From the cell containing the given text, extract its center point as [X, Y] coordinate. 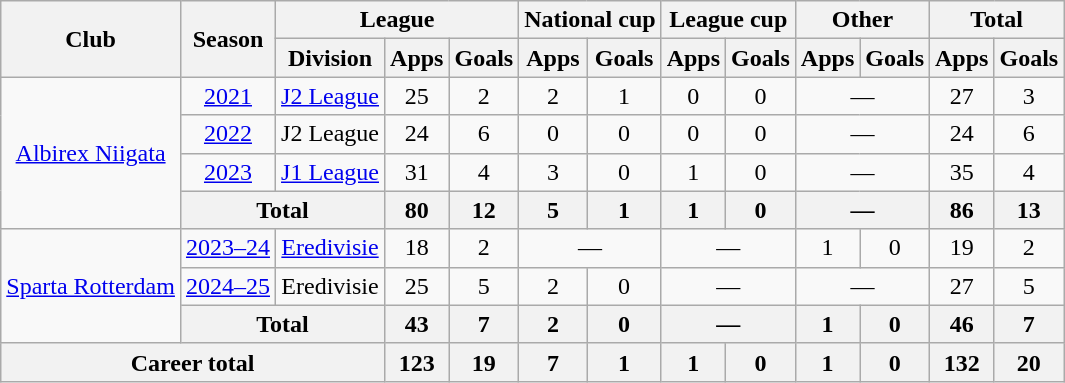
2021 [228, 96]
National cup [590, 20]
123 [417, 362]
Season [228, 39]
35 [962, 172]
Other [862, 20]
46 [962, 324]
12 [484, 210]
Career total [193, 362]
2023 [228, 172]
13 [1029, 210]
132 [962, 362]
18 [417, 248]
2024–25 [228, 286]
League [398, 20]
2023–24 [228, 248]
20 [1029, 362]
Club [91, 39]
Division [330, 58]
Albirex Niigata [91, 153]
80 [417, 210]
League cup [728, 20]
2022 [228, 134]
Sparta Rotterdam [91, 286]
31 [417, 172]
43 [417, 324]
J1 League [330, 172]
86 [962, 210]
